Scan for the cell matching the given text and deliver its [X, Y] coordinate at center. 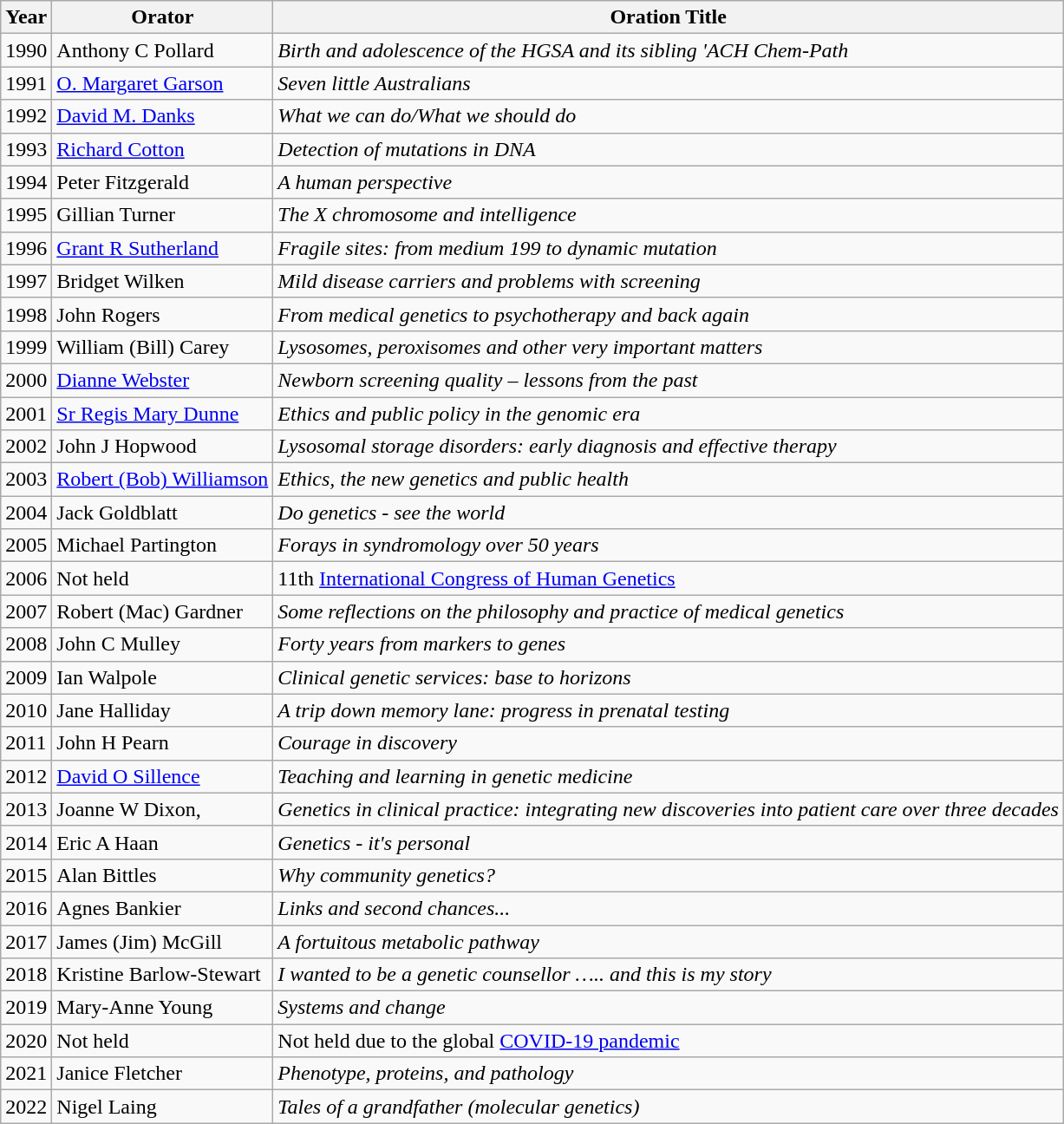
Alan Bittles [163, 875]
Ian Walpole [163, 677]
2017 [26, 941]
2008 [26, 644]
2004 [26, 513]
I wanted to be a genetic counsellor ….. and this is my story [669, 975]
William (Bill) Carey [163, 347]
A fortuitous metabolic pathway [669, 941]
Gillian Turner [163, 215]
Phenotype, proteins, and pathology [669, 1074]
Some reflections on the philosophy and practice of medical genetics [669, 611]
2022 [26, 1107]
1995 [26, 215]
Links and second chances... [669, 908]
O. Margaret Garson [163, 83]
Grant R Sutherland [163, 248]
Eric A Haan [163, 842]
2001 [26, 414]
Dianne Webster [163, 380]
Orator [163, 17]
Clinical genetic services: base to horizons [669, 677]
1999 [26, 347]
Lysosomes, peroxisomes and other very important matters [669, 347]
Michael Partington [163, 546]
Birth and adolescence of the HGSA and its sibling 'ACH Chem-Path [669, 50]
John C Mulley [163, 644]
Do genetics - see the world [669, 513]
David O Sillence [163, 776]
Sr Regis Mary Dunne [163, 414]
Joanne W Dixon, [163, 809]
Peter Fitzgerald [163, 182]
2006 [26, 578]
Richard Cotton [163, 149]
Why community genetics? [669, 875]
Mary-Anne Young [163, 1008]
Genetics in clinical practice: integrating new discoveries into patient care over three decades [669, 809]
1996 [26, 248]
The X chromosome and intelligence [669, 215]
Nigel Laing [163, 1107]
Jane Halliday [163, 710]
Robert (Bob) Williamson [163, 480]
Janice Fletcher [163, 1074]
2018 [26, 975]
James (Jim) McGill [163, 941]
David M. Danks [163, 116]
From medical genetics to psychotherapy and back again [669, 314]
A trip down memory lane: progress in prenatal testing [669, 710]
1992 [26, 116]
2002 [26, 447]
2021 [26, 1074]
Agnes Bankier [163, 908]
Anthony C Pollard [163, 50]
2012 [26, 776]
1993 [26, 149]
1997 [26, 281]
John H Pearn [163, 743]
Newborn screening quality – lessons from the past [669, 380]
Not held due to the global COVID-19 pandemic [669, 1041]
2014 [26, 842]
Seven little Australians [669, 83]
Forays in syndromology over 50 years [669, 546]
Systems and change [669, 1008]
Courage in discovery [669, 743]
Forty years from markers to genes [669, 644]
Teaching and learning in genetic medicine [669, 776]
2011 [26, 743]
Year [26, 17]
1990 [26, 50]
2010 [26, 710]
Ethics, the new genetics and public health [669, 480]
Kristine Barlow-Stewart [163, 975]
2009 [26, 677]
2016 [26, 908]
A human perspective [669, 182]
11th International Congress of Human Genetics [669, 578]
John J Hopwood [163, 447]
1991 [26, 83]
Bridget Wilken [163, 281]
2019 [26, 1008]
Genetics - it's personal [669, 842]
Tales of a grandfather (molecular genetics) [669, 1107]
2007 [26, 611]
2015 [26, 875]
Lysosomal storage disorders: early diagnosis and effective therapy [669, 447]
2020 [26, 1041]
Jack Goldblatt [163, 513]
Ethics and public policy in the genomic era [669, 414]
What we can do/What we should do [669, 116]
1998 [26, 314]
Robert (Mac) Gardner [163, 611]
2013 [26, 809]
Fragile sites: from medium 199 to dynamic mutation [669, 248]
2003 [26, 480]
2000 [26, 380]
Oration Title [669, 17]
1994 [26, 182]
John Rogers [163, 314]
Detection of mutations in DNA [669, 149]
2005 [26, 546]
Mild disease carriers and problems with screening [669, 281]
